Return the [x, y] coordinate for the center point of the cell that contains the specified text.  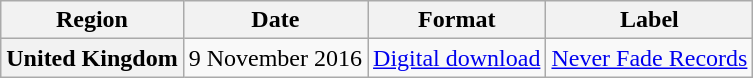
9 November 2016 [275, 58]
Region [92, 20]
Date [275, 20]
Format [457, 20]
Label [650, 20]
Digital download [457, 58]
Never Fade Records [650, 58]
United Kingdom [92, 58]
